Return the (X, Y) coordinate for the center point of the cell that contains the specified text.  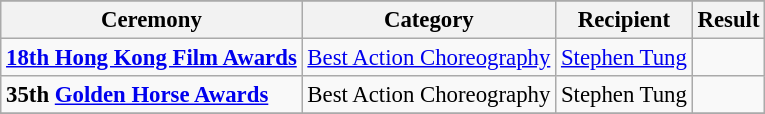
Ceremony (152, 20)
Result (728, 20)
35th Golden Horse Awards (152, 95)
Recipient (624, 20)
18th Hong Kong Film Awards (152, 58)
Category (429, 20)
